Determine the [x, y] coordinate at the center of the cell enclosing the given text.  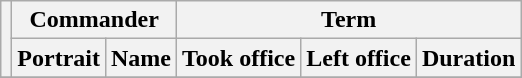
Term [349, 20]
Name [140, 58]
Portrait [59, 58]
Commander [94, 20]
Took office [239, 58]
Left office [359, 58]
Duration [468, 58]
